From the cell containing the given text, extract its center point as [x, y] coordinate. 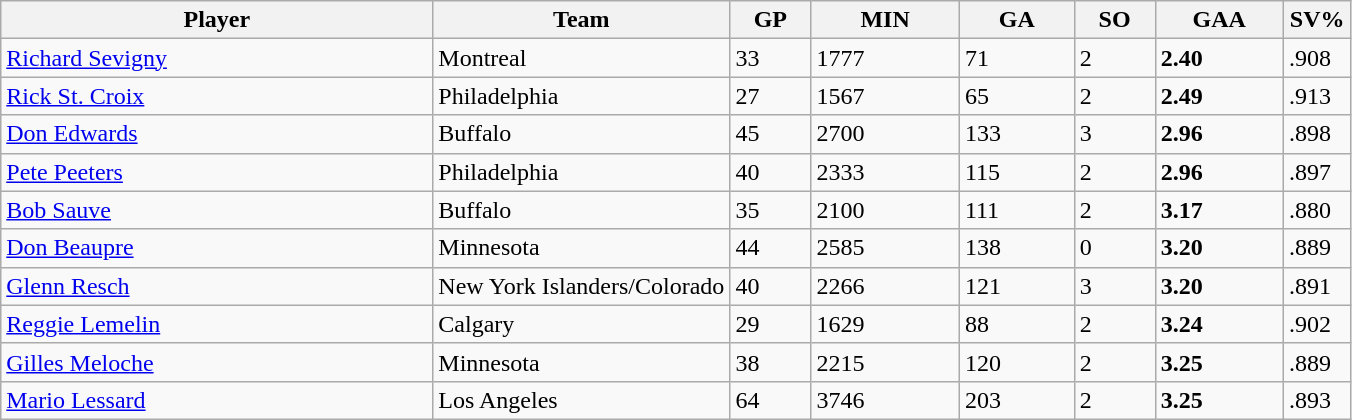
Montreal [582, 58]
2.49 [1219, 96]
1629 [885, 324]
Mario Lessard [217, 400]
2585 [885, 248]
35 [770, 210]
.897 [1317, 172]
Gilles Meloche [217, 362]
3746 [885, 400]
2215 [885, 362]
SV% [1317, 20]
1777 [885, 58]
Pete Peeters [217, 172]
GP [770, 20]
Don Beaupre [217, 248]
3.24 [1219, 324]
Calgary [582, 324]
New York Islanders/Colorado [582, 286]
.880 [1317, 210]
MIN [885, 20]
2100 [885, 210]
Reggie Lemelin [217, 324]
Richard Sevigny [217, 58]
.902 [1317, 324]
38 [770, 362]
29 [770, 324]
0 [1114, 248]
GAA [1219, 20]
2.40 [1219, 58]
Glenn Resch [217, 286]
Bob Sauve [217, 210]
203 [1016, 400]
.913 [1317, 96]
Los Angeles [582, 400]
Team [582, 20]
33 [770, 58]
.908 [1317, 58]
111 [1016, 210]
121 [1016, 286]
Rick St. Croix [217, 96]
3.17 [1219, 210]
44 [770, 248]
45 [770, 134]
64 [770, 400]
65 [1016, 96]
Player [217, 20]
88 [1016, 324]
2700 [885, 134]
.893 [1317, 400]
71 [1016, 58]
138 [1016, 248]
Don Edwards [217, 134]
.898 [1317, 134]
.891 [1317, 286]
27 [770, 96]
115 [1016, 172]
1567 [885, 96]
2333 [885, 172]
120 [1016, 362]
2266 [885, 286]
SO [1114, 20]
GA [1016, 20]
133 [1016, 134]
